Return (x, y) of the center of cell containing provided text 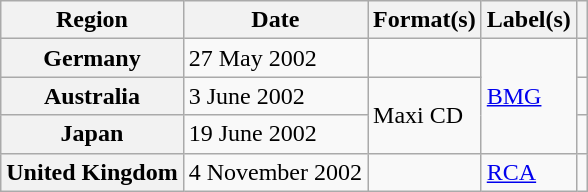
Japan (92, 134)
United Kingdom (92, 172)
Australia (92, 96)
Germany (92, 58)
19 June 2002 (275, 134)
BMG (528, 96)
4 November 2002 (275, 172)
Date (275, 20)
Maxi CD (425, 115)
Region (92, 20)
Format(s) (425, 20)
RCA (528, 172)
Label(s) (528, 20)
3 June 2002 (275, 96)
27 May 2002 (275, 58)
